Find where the given text appears and provide that cell's center as (X, Y) coordinate. 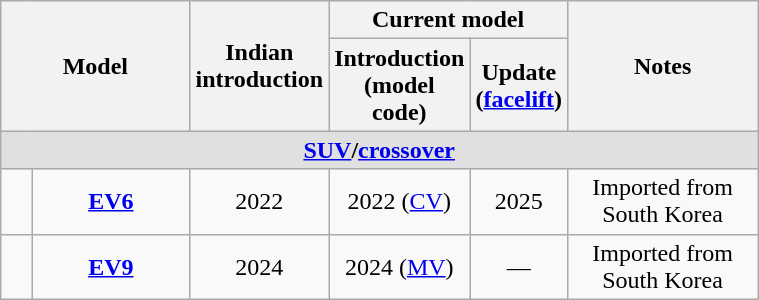
2024 (MV) (400, 266)
EV6 (111, 202)
Model (96, 66)
Introduction (model code) (400, 85)
2025 (519, 202)
Indian introduction (260, 66)
2022 (CV) (400, 202)
Notes (663, 66)
— (519, 266)
2024 (260, 266)
Update (facelift) (519, 85)
EV9 (111, 266)
Current model (448, 20)
2022 (260, 202)
SUV/crossover (380, 150)
